Extract the (X, Y) coordinate from the center of the cell holding the provided text.  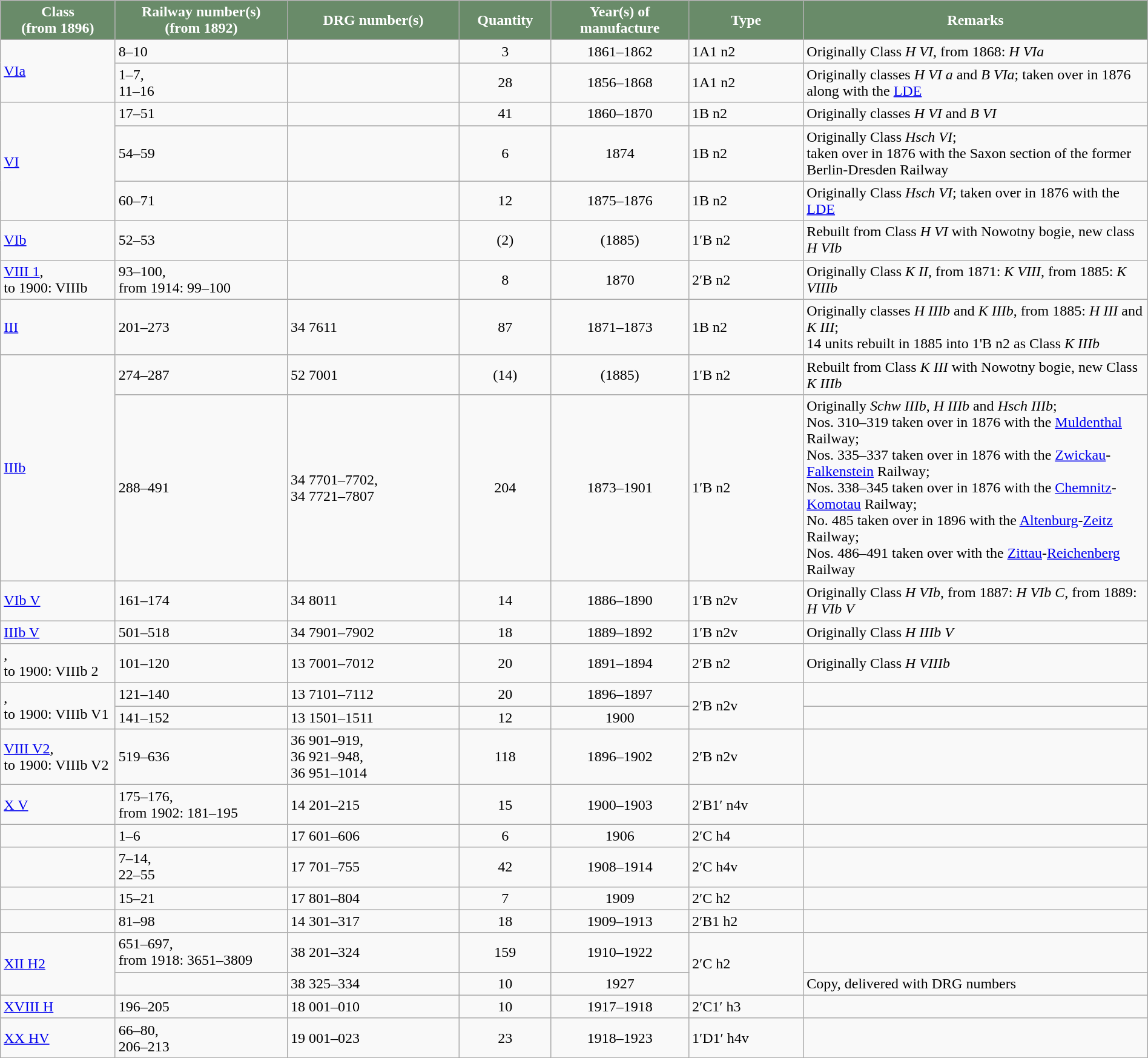
14 301–317 (373, 921)
VIb (58, 240)
17–51 (201, 114)
15–21 (201, 898)
288–491 (201, 488)
Remarks (975, 21)
38 325–334 (373, 984)
VIII 1, to 1900: VIIIb (58, 280)
34 7701–7702, 34 7721–7807 (373, 488)
1860–1870 (620, 114)
Originally Class H IIIb V (975, 632)
1886–1890 (620, 601)
204 (506, 488)
17 601–606 (373, 836)
1870 (620, 280)
2′B1 h2 (746, 921)
VIb V (58, 601)
14 201–215 (373, 804)
Originally classes H VI a and B VIa; taken over in 1876 along with the LDE (975, 82)
Quantity (506, 21)
501–518 (201, 632)
121–140 (201, 695)
1874 (620, 153)
2′C1′ h3 (746, 1007)
17 701–755 (373, 867)
81–98 (201, 921)
28 (506, 82)
, to 1900: VIIIb 2 (58, 664)
IIIb (58, 468)
Originally classes H VI and B VI (975, 114)
1910–1922 (620, 952)
52 7001 (373, 374)
Year(s) of manufacture (620, 21)
159 (506, 952)
13 7001–7012 (373, 664)
1′D1′ h4v (746, 1038)
X V (58, 804)
1856–1868 (620, 82)
42 (506, 867)
Rebuilt from Class H VI with Nowotny bogie, new class H VIb (975, 240)
175–176, from 1902: 181–195 (201, 804)
66–80, 206–213 (201, 1038)
93–100, from 1914: 99–100 (201, 280)
54–59 (201, 153)
Type (746, 21)
41 (506, 114)
17 801–804 (373, 898)
161–174 (201, 601)
13 7101–7112 (373, 695)
XVIII H (58, 1007)
18 001–010 (373, 1007)
(14) (506, 374)
15 (506, 804)
651–697, from 1918: 3651–3809 (201, 952)
141–152 (201, 718)
519–636 (201, 757)
8 (506, 280)
19 001–023 (373, 1038)
101–120 (201, 664)
Originally Class K II, from 1871: K VIII, from 1885: K VIIIb (975, 280)
DRG number(s) (373, 21)
1–6 (201, 836)
36 901–919, 36 921–948, 36 951–1014 (373, 757)
34 7611 (373, 327)
1909 (620, 898)
1917–1918 (620, 1007)
274–287 (201, 374)
2′B1′ n4v (746, 804)
Copy, delivered with DRG numbers (975, 984)
1896–1897 (620, 695)
VIa (58, 71)
38 201–324 (373, 952)
1861–1862 (620, 51)
1891–1894 (620, 664)
7–14, 22–55 (201, 867)
34 7901–7902 (373, 632)
1871–1873 (620, 327)
118 (506, 757)
60–71 (201, 201)
1889–1892 (620, 632)
1–7, 11–16 (201, 82)
201–273 (201, 327)
1918–1923 (620, 1038)
(2) (506, 240)
Originally Class Hsch VI; taken over in 1876 with the LDE (975, 201)
1875–1876 (620, 201)
196–205 (201, 1007)
XII H2 (58, 964)
14 (506, 601)
XX HV (58, 1038)
1927 (620, 984)
1908–1914 (620, 867)
3 (506, 51)
IIIb V (58, 632)
Originally Class H VI, from 1868: H VIa (975, 51)
8–10 (201, 51)
1896–1902 (620, 757)
13 1501–1511 (373, 718)
2′C h4v (746, 867)
VI (58, 161)
1906 (620, 836)
34 8011 (373, 601)
52–53 (201, 240)
Railway number(s) (from 1892) (201, 21)
Rebuilt from Class K III with Nowotny bogie, new Class K IIIb (975, 374)
1909–1913 (620, 921)
Originally classes H IIIb and K IIIb, from 1885: H III and K III; 14 units rebuilt in 1885 into 1'B n2 as Class K IIIb (975, 327)
Originally Class H VIIIb (975, 664)
Originally Class H VIb, from 1887: H VIb C, from 1889: H VIb V (975, 601)
87 (506, 327)
23 (506, 1038)
Class (from 1896) (58, 21)
VIII V2, to 1900: VIIIb V2 (58, 757)
1900–1903 (620, 804)
2′C h4 (746, 836)
Originally Class Hsch VI; taken over in 1876 with the Saxon section of the former Berlin-Dresden Railway (975, 153)
, to 1900: VIIIb V1 (58, 706)
1873–1901 (620, 488)
7 (506, 898)
III (58, 327)
1900 (620, 718)
